Output the [X, Y] coordinate of the center of the cell containing the given text.  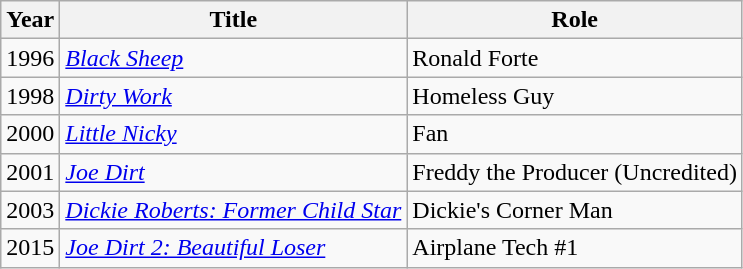
Dickie Roberts: Former Child Star [234, 210]
2003 [30, 210]
2015 [30, 248]
Freddy the Producer (Uncredited) [575, 172]
1998 [30, 96]
Airplane Tech #1 [575, 248]
2000 [30, 134]
Dirty Work [234, 96]
1996 [30, 58]
Little Nicky [234, 134]
Dickie's Corner Man [575, 210]
Year [30, 20]
Joe Dirt 2: Beautiful Loser [234, 248]
Joe Dirt [234, 172]
Fan [575, 134]
Homeless Guy [575, 96]
Title [234, 20]
Black Sheep [234, 58]
Ronald Forte [575, 58]
Role [575, 20]
2001 [30, 172]
